Provide the [X, Y] coordinate of the cell's center where the given text is located.  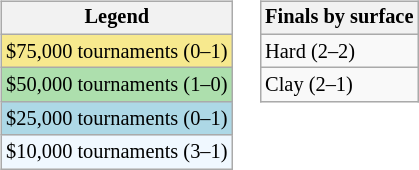
$50,000 tournaments (1–0) [116, 85]
$10,000 tournaments (3–1) [116, 152]
$75,000 tournaments (0–1) [116, 51]
$25,000 tournaments (0–1) [116, 119]
Finals by surface [339, 18]
Legend [116, 18]
Hard (2–2) [339, 51]
Clay (2–1) [339, 85]
